Provide the [X, Y] coordinate of the cell's center where the given text is located.  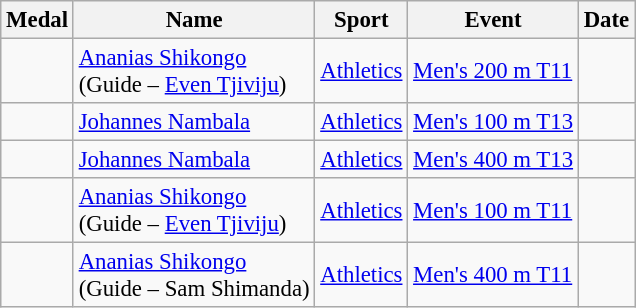
Name [194, 20]
Men's 200 m T11 [494, 72]
Men's 100 m T13 [494, 122]
Sport [362, 20]
Men's 100 m T11 [494, 210]
Event [494, 20]
Men's 400 m T13 [494, 160]
Medal [38, 20]
Ananias Shikongo(Guide – Sam Shimanda) [194, 276]
Men's 400 m T11 [494, 276]
Date [606, 20]
